Detect which cell encompasses the target text, then output its [X, Y] center coordinate. 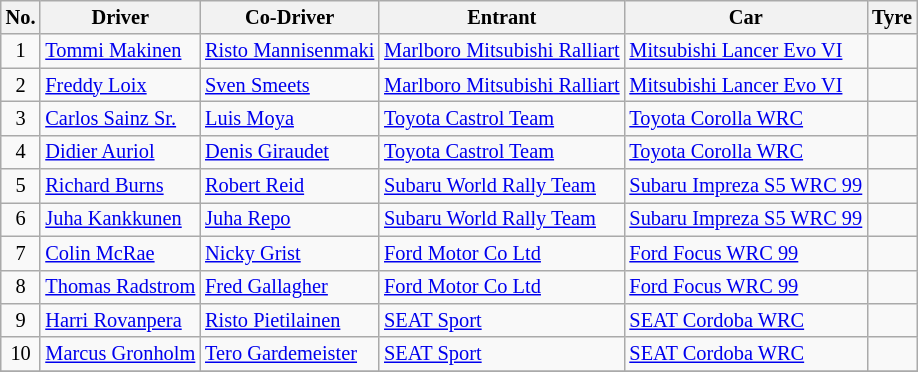
Tero Gardemeister [290, 354]
Fred Gallagher [290, 287]
Richard Burns [120, 186]
Denis Giraudet [290, 152]
3 [21, 118]
Nicky Grist [290, 253]
Risto Mannisenmaki [290, 51]
Juha Kankkunen [120, 219]
Risto Pietilainen [290, 320]
5 [21, 186]
4 [21, 152]
6 [21, 219]
Robert Reid [290, 186]
Sven Smeets [290, 85]
Entrant [502, 17]
Juha Repo [290, 219]
Tyre [892, 17]
2 [21, 85]
Carlos Sainz Sr. [120, 118]
Driver [120, 17]
Tommi Makinen [120, 51]
10 [21, 354]
8 [21, 287]
Car [746, 17]
Colin McRae [120, 253]
9 [21, 320]
Thomas Radstrom [120, 287]
Freddy Loix [120, 85]
Luis Moya [290, 118]
Co-Driver [290, 17]
Marcus Gronholm [120, 354]
7 [21, 253]
Harri Rovanpera [120, 320]
Didier Auriol [120, 152]
No. [21, 17]
1 [21, 51]
